From the cell containing the given text, extract its center point as (x, y) coordinate. 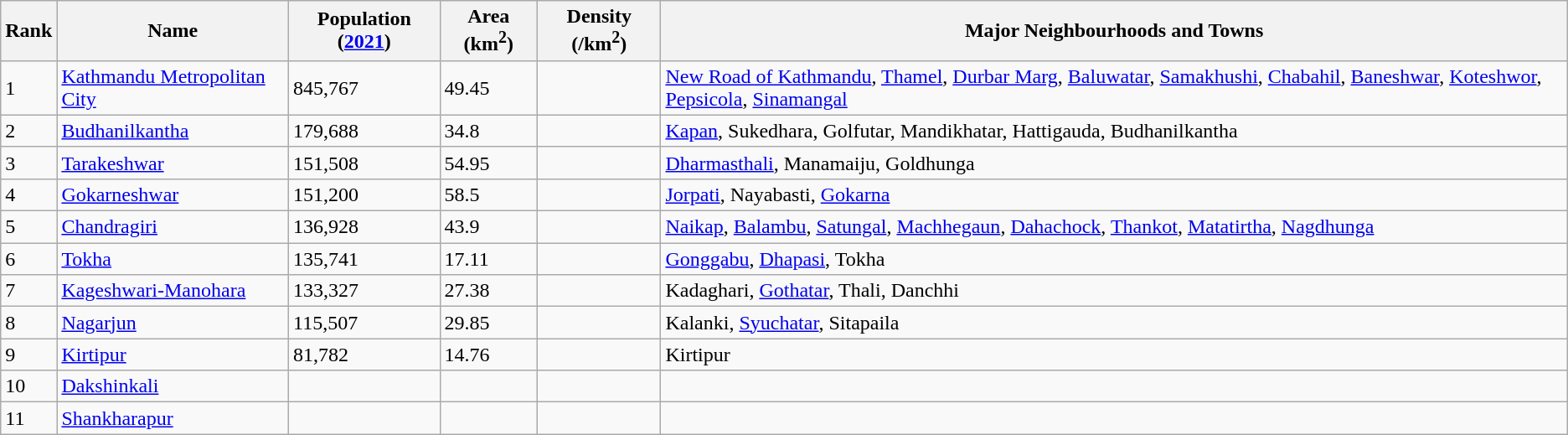
115,507 (364, 323)
Kathmandu Metropolitan City (173, 87)
Kageshwari-Manohara (173, 291)
11 (28, 418)
Shankharapur (173, 418)
29.85 (488, 323)
133,327 (364, 291)
27.38 (488, 291)
Population (2021) (364, 31)
Dakshinkali (173, 386)
Chandragiri (173, 227)
3 (28, 163)
8 (28, 323)
Budhanilkantha (173, 131)
49.45 (488, 87)
4 (28, 194)
Naikap, Balambu, Satungal, Machhegaun, Dahachock, Thankot, Matatirtha, Nagdhunga (1114, 227)
Gonggabu, Dhapasi, Tokha (1114, 259)
135,741 (364, 259)
9 (28, 355)
136,928 (364, 227)
Jorpati, Nayabasti, Gokarna (1114, 194)
151,508 (364, 163)
6 (28, 259)
2 (28, 131)
845,767 (364, 87)
Tarakeshwar (173, 163)
17.11 (488, 259)
151,200 (364, 194)
179,688 (364, 131)
34.8 (488, 131)
New Road of Kathmandu, Thamel, Durbar Marg, Baluwatar, Samakhushi, Chabahil, Baneshwar, Koteshwor, Pepsicola, Sinamangal (1114, 87)
81,782 (364, 355)
Gokarneshwar (173, 194)
58.5 (488, 194)
Kadaghari, Gothatar, Thali, Danchhi (1114, 291)
Kalanki, Syuchatar, Sitapaila (1114, 323)
Tokha (173, 259)
Name (173, 31)
14.76 (488, 355)
43.9 (488, 227)
Area (km2) (488, 31)
54.95 (488, 163)
1 (28, 87)
7 (28, 291)
Major Neighbourhoods and Towns (1114, 31)
Dharmasthali, Manamaiju, Goldhunga (1114, 163)
Nagarjun (173, 323)
Rank (28, 31)
Density (/km2) (600, 31)
5 (28, 227)
10 (28, 386)
Kapan, Sukedhara, Golfutar, Mandikhatar, Hattigauda, Budhanilkantha (1114, 131)
